Identify which cell holds the provided text, then report its (X, Y) central coordinate. 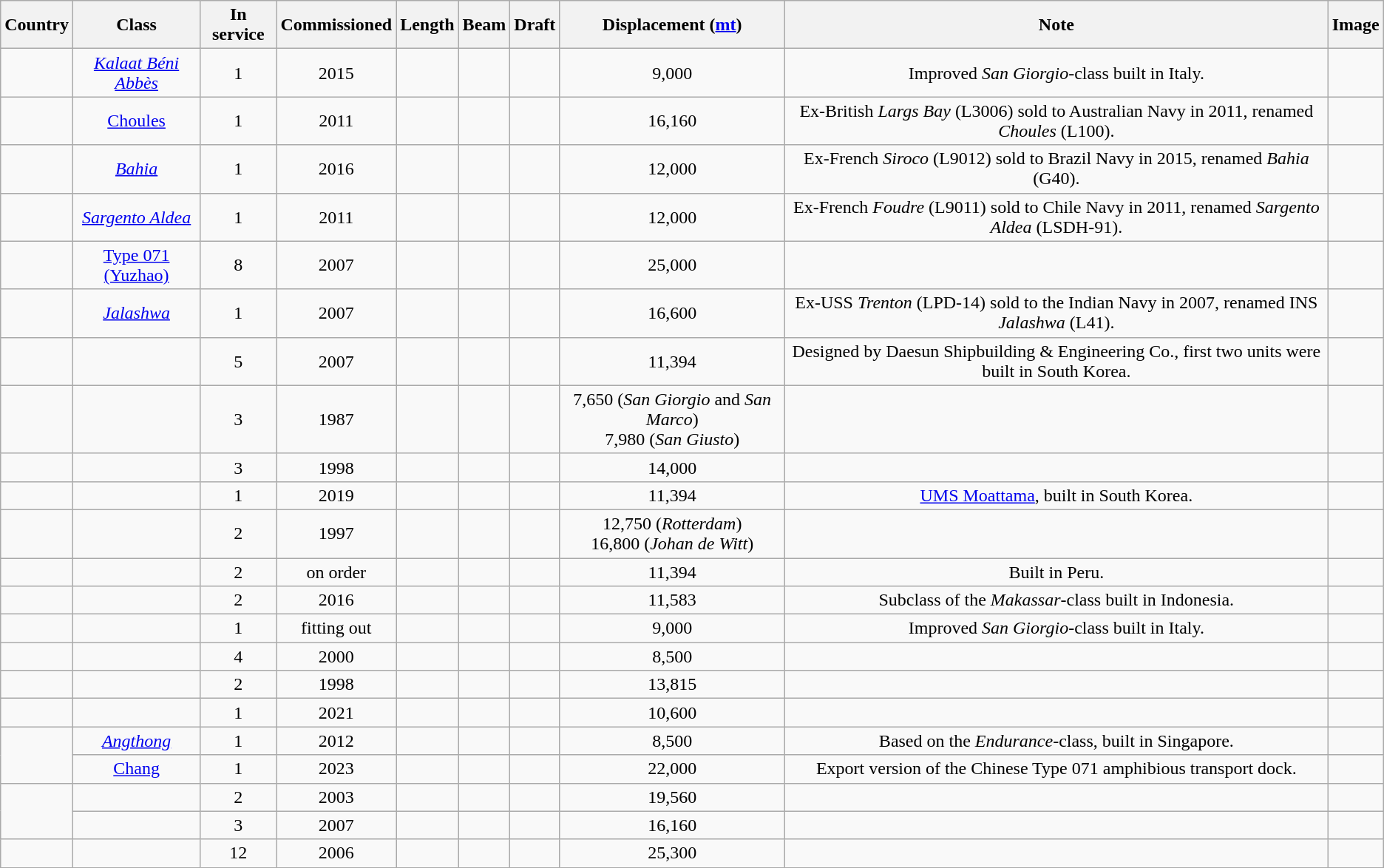
fitting out (336, 628)
14,000 (673, 467)
5 (238, 361)
2000 (336, 657)
Country (37, 25)
Ex-French Siroco (L9012) sold to Brazil Navy in 2015, renamed Bahia (G40). (1057, 169)
25,000 (673, 265)
Bahia (136, 169)
2006 (336, 853)
19,560 (673, 797)
Designed by Daesun Shipbuilding & Engineering Co., first two units were built in South Korea. (1057, 361)
2021 (336, 713)
2023 (336, 769)
Based on the Endurance-class, built in Singapore. (1057, 741)
2019 (336, 495)
25,300 (673, 853)
2012 (336, 741)
Beam (484, 25)
16,600 (673, 313)
Draft (535, 25)
Commissioned (336, 25)
Ex-French Foudre (L9011) sold to Chile Navy in 2011, renamed Sargento Aldea (LSDH-91). (1057, 217)
Choules (136, 121)
In service (238, 25)
Jalashwa (136, 313)
1997 (336, 534)
Chang (136, 769)
4 (238, 657)
Note (1057, 25)
11,583 (673, 600)
Ex-British Largs Bay (L3006) sold to Australian Navy in 2011, renamed Choules (L100). (1057, 121)
8 (238, 265)
Angthong (136, 741)
Displacement (mt) (673, 25)
12,750 (Rotterdam)16,800 (Johan de Witt) (673, 534)
Image (1356, 25)
on order (336, 572)
2015 (336, 72)
13,815 (673, 685)
Subclass of the Makassar-class built in Indonesia. (1057, 600)
Sargento Aldea (136, 217)
12 (238, 853)
Ex-USS Trenton (LPD-14) sold to the Indian Navy in 2007, renamed INS Jalashwa (L41). (1057, 313)
10,600 (673, 713)
7,650 (San Giorgio and San Marco)7,980 (San Giusto) (673, 419)
Class (136, 25)
22,000 (673, 769)
UMS Moattama, built in South Korea. (1057, 495)
Export version of the Chinese Type 071 amphibious transport dock. (1057, 769)
2003 (336, 797)
Length (427, 25)
1987 (336, 419)
Kalaat Béni Abbès (136, 72)
Type 071 (Yuzhao) (136, 265)
Built in Peru. (1057, 572)
